From the cell containing the given text, extract its center point as [X, Y] coordinate. 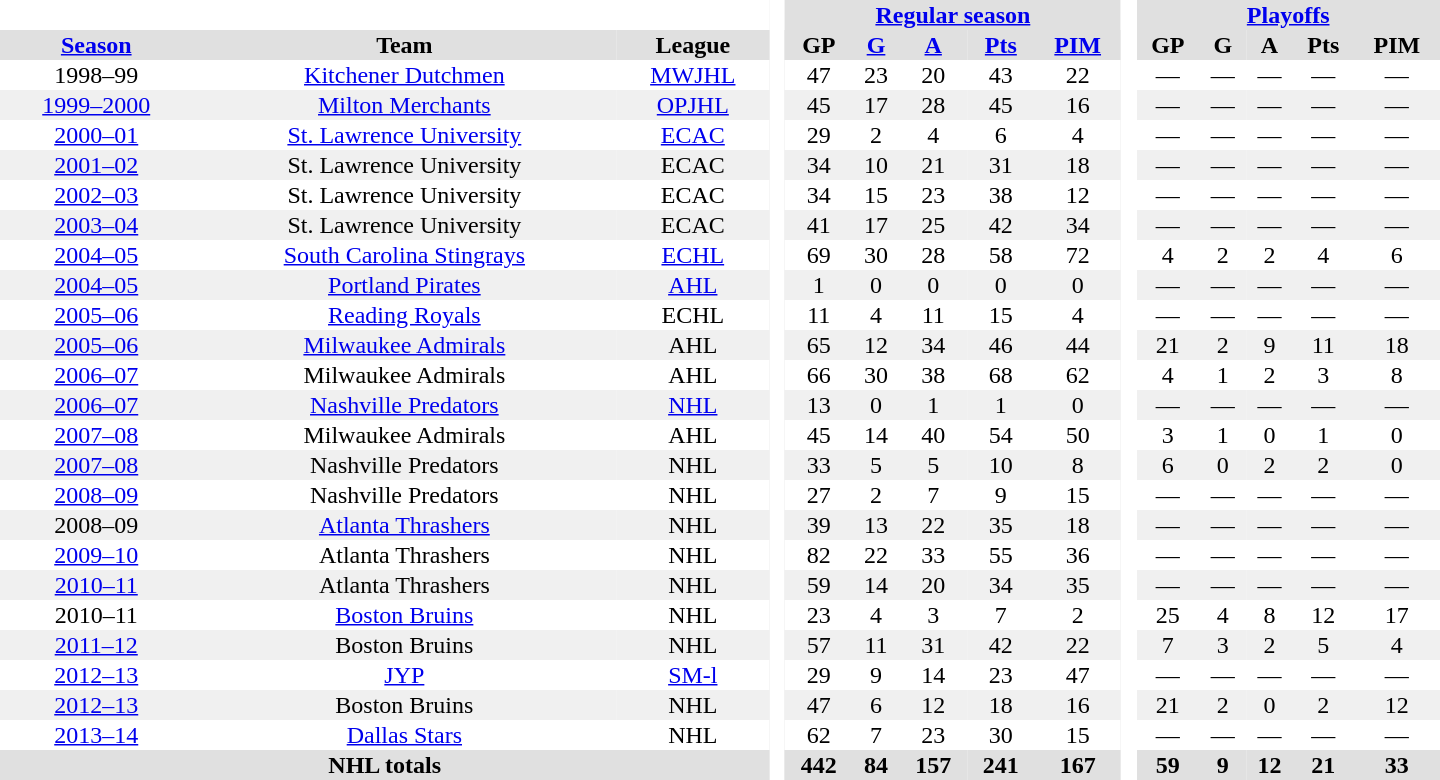
Regular season [953, 15]
SM-l [692, 675]
MWJHL [692, 75]
57 [819, 645]
Kitchener Dutchmen [404, 75]
2009–10 [96, 555]
82 [819, 555]
68 [1001, 375]
NHL totals [384, 765]
44 [1078, 345]
2011–12 [96, 645]
JYP [404, 675]
43 [1001, 75]
58 [1001, 255]
South Carolina Stingrays [404, 255]
2013–14 [96, 735]
66 [819, 375]
Reading Royals [404, 315]
40 [933, 435]
Dallas Stars [404, 735]
Playoffs [1288, 15]
39 [819, 525]
1999–2000 [96, 105]
League [692, 45]
27 [819, 495]
OPJHL [692, 105]
72 [1078, 255]
46 [1001, 345]
54 [1001, 435]
1998–99 [96, 75]
Team [404, 45]
2000–01 [96, 135]
41 [819, 225]
442 [819, 765]
50 [1078, 435]
167 [1078, 765]
Milton Merchants [404, 105]
157 [933, 765]
2003–04 [96, 225]
2002–03 [96, 195]
241 [1001, 765]
84 [876, 765]
55 [1001, 555]
65 [819, 345]
69 [819, 255]
2001–02 [96, 165]
Season [96, 45]
36 [1078, 555]
Portland Pirates [404, 285]
